Capture the cell that displays the provided text and extract its [x, y] central coordinate. 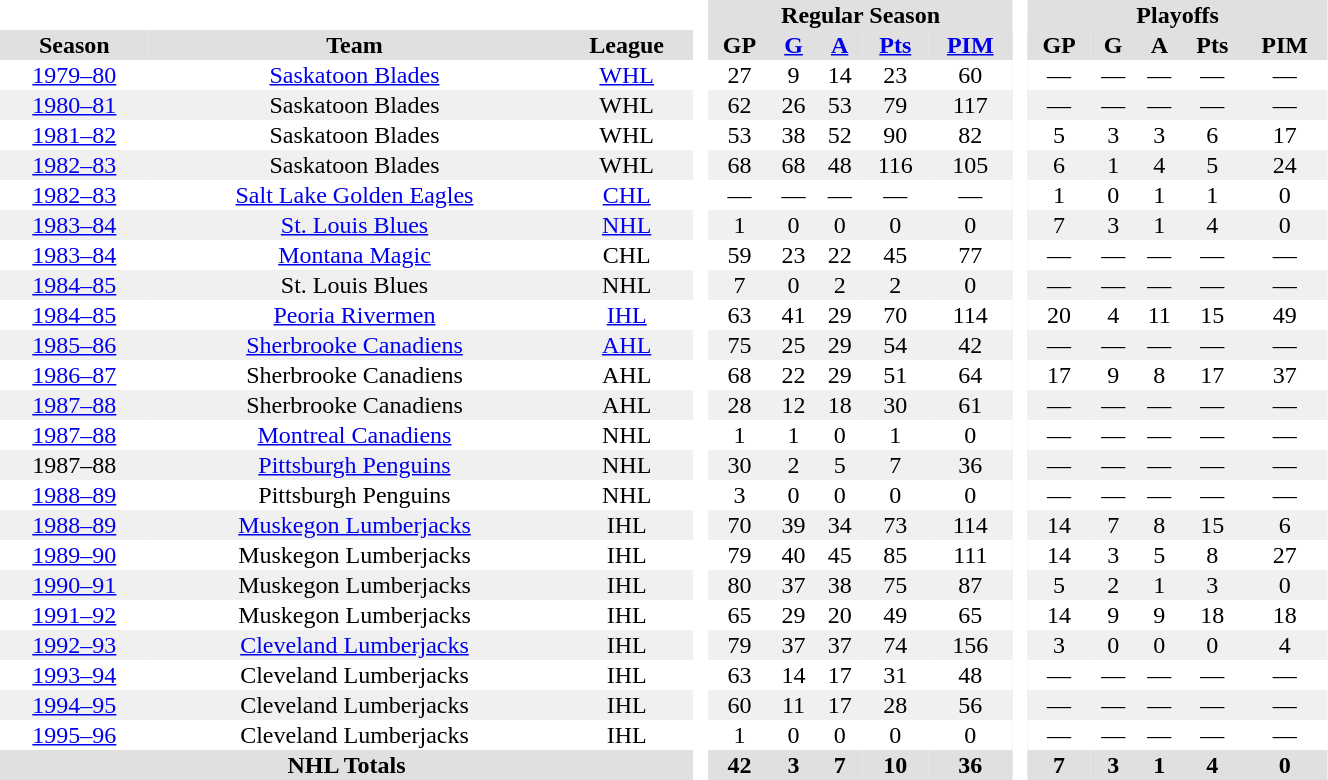
Peoria Rivermen [355, 315]
Montreal Canadiens [355, 435]
39 [793, 525]
1992–93 [74, 645]
56 [970, 705]
1986–87 [74, 375]
61 [970, 405]
64 [970, 375]
73 [896, 525]
Playoffs [1178, 15]
156 [970, 645]
1995–96 [74, 735]
34 [840, 525]
NHL Totals [346, 765]
Regular Season [860, 15]
Salt Lake Golden Eagles [355, 195]
40 [793, 555]
10 [896, 765]
111 [970, 555]
77 [970, 255]
51 [896, 375]
Montana Magic [355, 255]
74 [896, 645]
1979–80 [74, 75]
87 [970, 585]
1985–86 [74, 345]
31 [896, 675]
Team [355, 45]
25 [793, 345]
41 [793, 315]
1989–90 [74, 555]
85 [896, 555]
24 [1284, 165]
105 [970, 165]
80 [739, 585]
1990–91 [74, 585]
90 [896, 135]
1994–95 [74, 705]
52 [840, 135]
117 [970, 105]
1981–82 [74, 135]
Season [74, 45]
62 [739, 105]
1991–92 [74, 615]
1980–81 [74, 105]
1993–94 [74, 675]
116 [896, 165]
12 [793, 405]
82 [970, 135]
League [626, 45]
26 [793, 105]
54 [896, 345]
59 [739, 255]
